Scan for the cell matching the given text and deliver its [X, Y] coordinate at center. 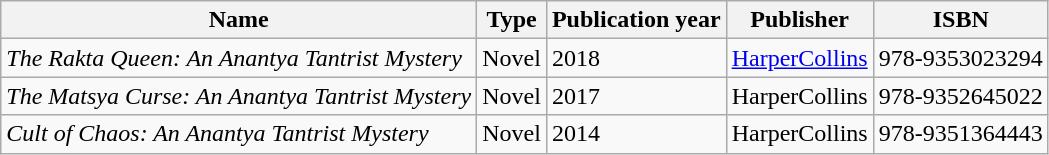
ISBN [960, 20]
Publisher [800, 20]
978-9353023294 [960, 58]
2014 [636, 134]
2018 [636, 58]
Publication year [636, 20]
Name [239, 20]
Type [512, 20]
Cult of Chaos: An Anantya Tantrist Mystery [239, 134]
978-9351364443 [960, 134]
2017 [636, 96]
978-9352645022 [960, 96]
The Rakta Queen: An Anantya Tantrist Mystery [239, 58]
The Matsya Curse: An Anantya Tantrist Mystery [239, 96]
